Determine the [x, y] coordinate at the center of the cell enclosing the given text.  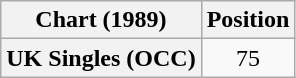
Position [248, 20]
Chart (1989) [101, 20]
75 [248, 58]
UK Singles (OCC) [101, 58]
